Detect which cell encompasses the target text, then output its (x, y) center coordinate. 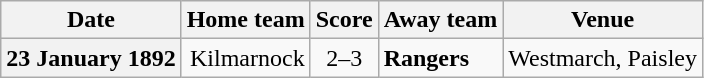
Westmarch, Paisley (603, 58)
Date (91, 20)
Venue (603, 20)
Home team (246, 20)
Kilmarnock (246, 58)
Away team (440, 20)
23 January 1892 (91, 58)
Score (344, 20)
Rangers (440, 58)
2–3 (344, 58)
